Return (x, y) of the center of cell containing provided text 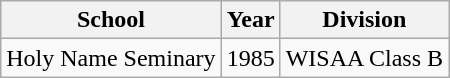
Division (364, 20)
Year (250, 20)
Holy Name Seminary (111, 58)
WISAA Class B (364, 58)
1985 (250, 58)
School (111, 20)
